For the text-containing cell, return its midpoint in [x, y] coordinate format. 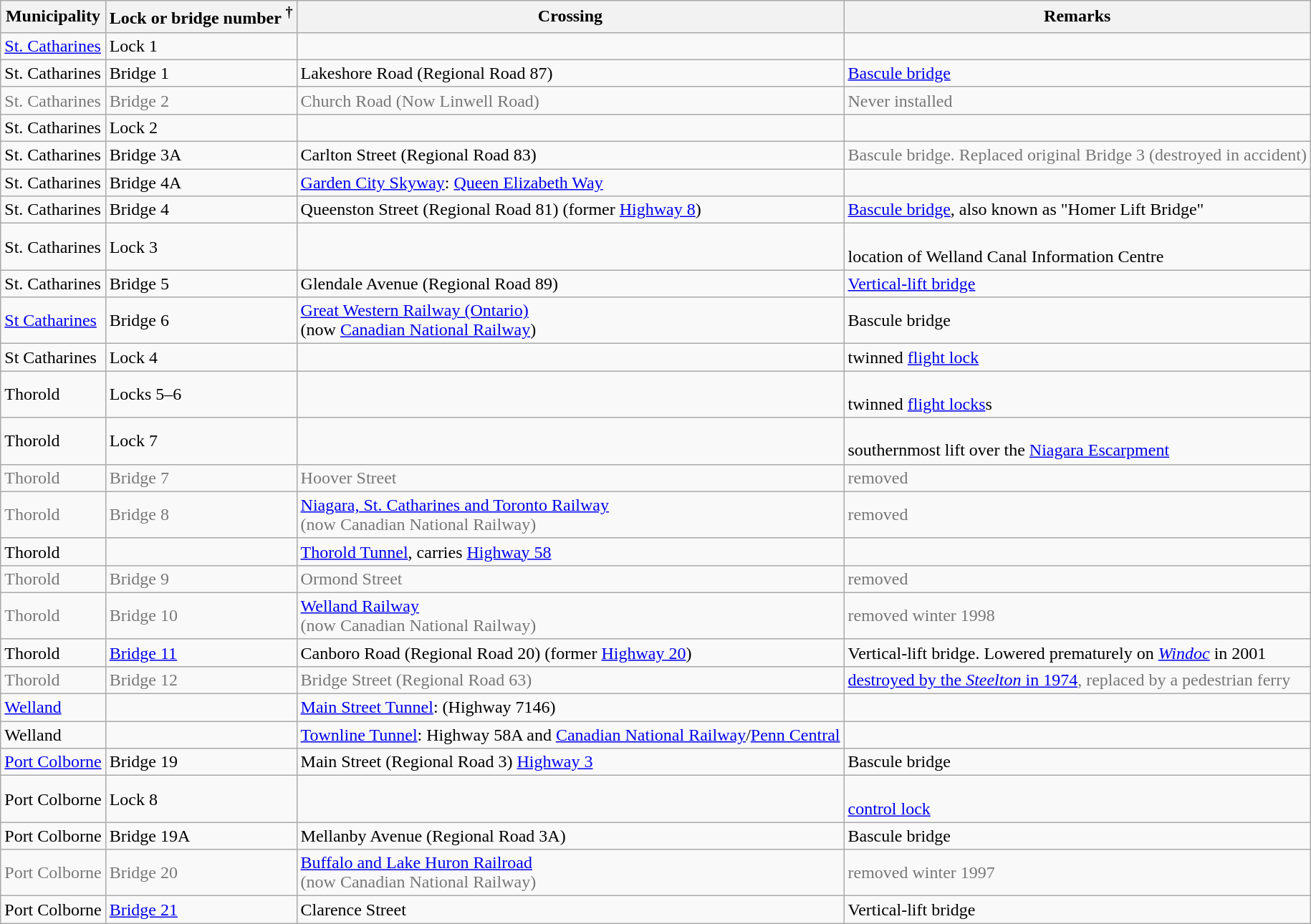
Lakeshore Road (Regional Road 87) [570, 73]
Bridge 12 [201, 680]
location of Welland Canal Information Centre [1077, 246]
Thorold Tunnel, carries Highway 58 [570, 552]
Bridge 20 [201, 872]
Bridge 3A [201, 155]
Queenston Street (Regional Road 81) (former Highway 8) [570, 210]
Remarks [1077, 17]
Bridge 9 [201, 579]
Vertical-lift bridge. Lowered prematurely on Windoc in 2001 [1077, 653]
Niagara, St. Catharines and Toronto Railway(now Canadian National Railway) [570, 514]
Lock 8 [201, 799]
Crossing [570, 17]
Lock 3 [201, 246]
control lock [1077, 799]
Lock 1 [201, 46]
southernmost lift over the Niagara Escarpment [1077, 441]
Lock 2 [201, 127]
Bascule bridge. Replaced original Bridge 3 (destroyed in accident) [1077, 155]
destroyed by the Steelton in 1974, replaced by a pedestrian ferry [1077, 680]
Garden City Skyway: Queen Elizabeth Way [570, 183]
Clarence Street [570, 910]
Bridge 7 [201, 478]
Never installed [1077, 100]
Bridge 11 [201, 653]
Bridge 19 [201, 762]
Bridge 4 [201, 210]
Lock or bridge number † [201, 17]
Bridge 8 [201, 514]
Glendale Avenue (Regional Road 89) [570, 284]
Canboro Road (Regional Road 20) (former Highway 20) [570, 653]
Locks 5–6 [201, 394]
removed winter 1997 [1077, 872]
Bascule bridge, also known as "Homer Lift Bridge" [1077, 210]
Welland Railway(now Canadian National Railway) [570, 616]
Bridge 2 [201, 100]
Bridge 6 [201, 321]
Bridge Street (Regional Road 63) [570, 680]
Carlton Street (Regional Road 83) [570, 155]
Church Road (Now Linwell Road) [570, 100]
Main Street Tunnel: (Highway 7146) [570, 708]
Great Western Railway (Ontario)(now Canadian National Railway) [570, 321]
Buffalo and Lake Huron Railroad(now Canadian National Railway) [570, 872]
removed winter 1998 [1077, 616]
Bridge 10 [201, 616]
Bridge 19A [201, 836]
twinned flight lockss [1077, 394]
Bridge 1 [201, 73]
Lock 4 [201, 357]
Hoover Street [570, 478]
Main Street (Regional Road 3) Highway 3 [570, 762]
Bridge 5 [201, 284]
Townline Tunnel: Highway 58A and Canadian National Railway/Penn Central [570, 735]
twinned flight lock [1077, 357]
Bridge 21 [201, 910]
Ormond Street [570, 579]
Lock 7 [201, 441]
Mellanby Avenue (Regional Road 3A) [570, 836]
Municipality [53, 17]
Bridge 4A [201, 183]
